Scan for the cell matching the given text and deliver its [X, Y] coordinate at center. 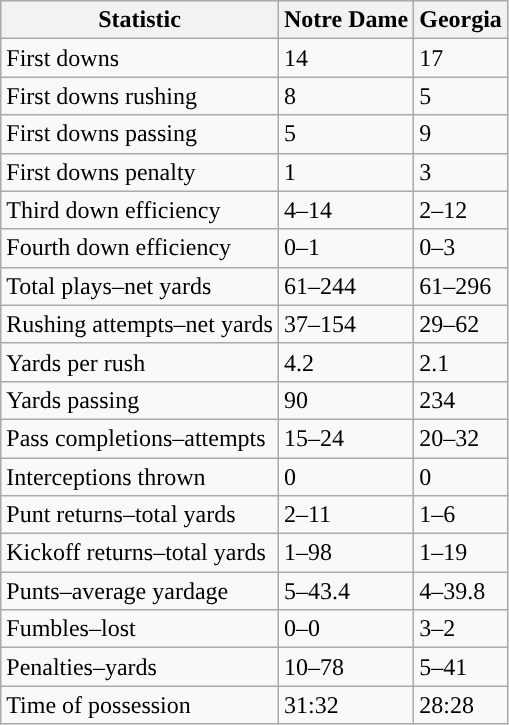
Total plays–net yards [140, 286]
5–43.4 [346, 591]
2.1 [461, 362]
4–14 [346, 210]
61–296 [461, 286]
0–0 [346, 629]
Kickoff returns–total yards [140, 553]
Time of possession [140, 705]
2–11 [346, 515]
90 [346, 400]
15–24 [346, 438]
Punt returns–total yards [140, 515]
61–244 [346, 286]
3 [461, 172]
5–41 [461, 667]
4–39.8 [461, 591]
Yards passing [140, 400]
Yards per rush [140, 362]
Punts–average yardage [140, 591]
Third down efficiency [140, 210]
Interceptions thrown [140, 477]
10–78 [346, 667]
0–3 [461, 248]
37–154 [346, 324]
28:28 [461, 705]
2–12 [461, 210]
First downs [140, 58]
Pass completions–attempts [140, 438]
14 [346, 58]
Notre Dame [346, 20]
Fourth down efficiency [140, 248]
17 [461, 58]
First downs penalty [140, 172]
1–19 [461, 553]
Rushing attempts–net yards [140, 324]
234 [461, 400]
4.2 [346, 362]
First downs passing [140, 134]
0–1 [346, 248]
3–2 [461, 629]
1–98 [346, 553]
Fumbles–lost [140, 629]
31:32 [346, 705]
29–62 [461, 324]
20–32 [461, 438]
Statistic [140, 20]
Penalties–yards [140, 667]
1 [346, 172]
9 [461, 134]
First downs rushing [140, 96]
8 [346, 96]
Georgia [461, 20]
1–6 [461, 515]
